Extract the (X, Y) coordinate from the center of the cell holding the provided text.  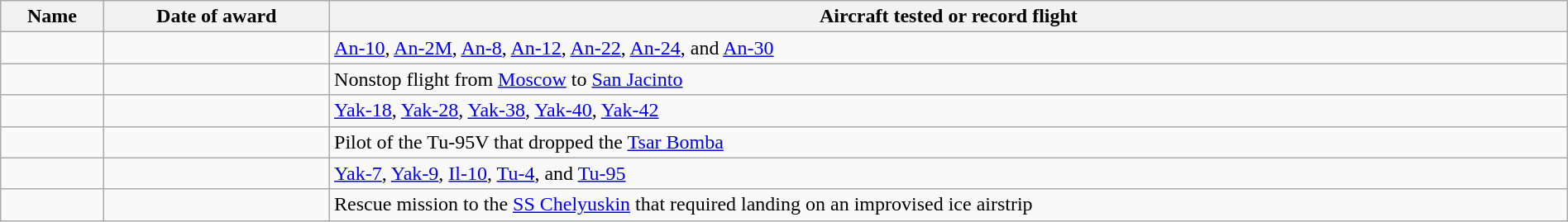
An-10, An-2M, An-8, An-12, An-22, An-24, and An-30 (949, 48)
Yak-18, Yak-28, Yak-38, Yak-40, Yak-42 (949, 111)
Yak-7, Yak-9, Il-10, Tu-4, and Tu-95 (949, 173)
Aircraft tested or record flight (949, 17)
Name (52, 17)
Date of award (217, 17)
Rescue mission to the SS Chelyuskin that required landing on an improvised ice airstrip (949, 205)
Nonstop flight from Moscow to San Jacinto (949, 79)
Pilot of the Tu-95V that dropped the Tsar Bomba (949, 142)
